Locate the cell with the specified text and output its [X, Y] center coordinate. 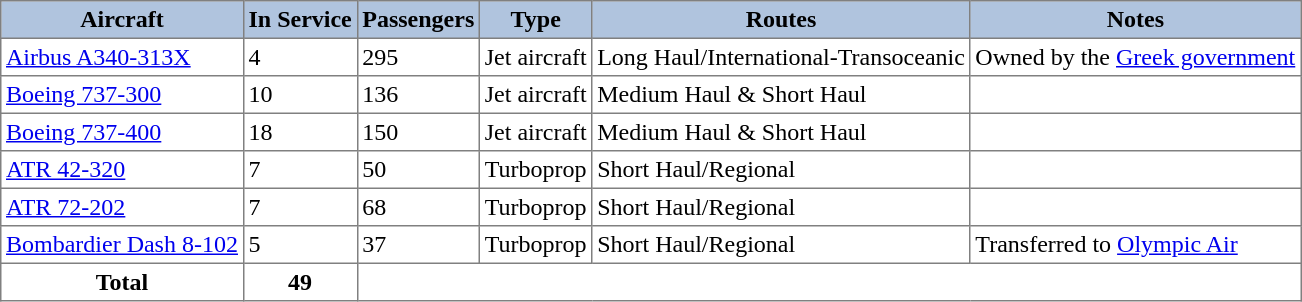
Owned by the Greek government [1135, 57]
18 [300, 132]
Boeing 737-400 [122, 132]
5 [300, 245]
ATR 42-320 [122, 170]
Total [122, 282]
Bombardier Dash 8-102 [122, 245]
136 [418, 95]
68 [418, 207]
49 [300, 282]
Routes [781, 20]
Boeing 737-300 [122, 95]
4 [300, 57]
50 [418, 170]
Type [536, 20]
Long Haul/International-Transoceanic [781, 57]
37 [418, 245]
Aircraft [122, 20]
In Service [300, 20]
Passengers [418, 20]
10 [300, 95]
Transferred to Olympic Air [1135, 245]
Notes [1135, 20]
150 [418, 132]
295 [418, 57]
ATR 72-202 [122, 207]
Airbus A340-313X [122, 57]
